From the cell containing the given text, extract its center point as [X, Y] coordinate. 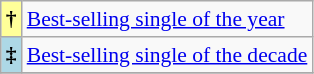
‡ [12, 55]
Best-selling single of the decade [168, 55]
Best-selling single of the year [168, 19]
† [12, 19]
